Detect which cell encompasses the target text, then output its [x, y] center coordinate. 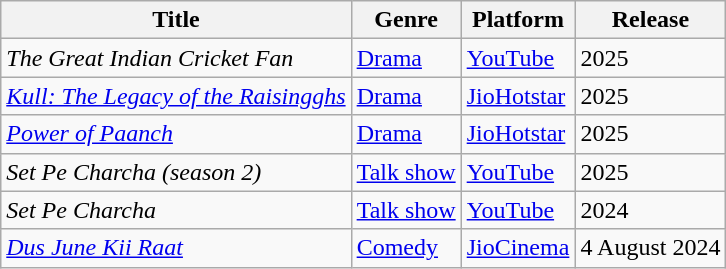
Genre [406, 20]
2024 [650, 210]
The Great Indian Cricket Fan [176, 58]
Title [176, 20]
Platform [518, 20]
JioCinema [518, 248]
Comedy [406, 248]
Power of Paanch [176, 134]
Kull: The Legacy of the Raisingghs [176, 96]
Release [650, 20]
Set Pe Charcha [176, 210]
Dus June Kii Raat [176, 248]
Set Pe Charcha (season 2) [176, 172]
4 August 2024 [650, 248]
